From the cell containing the given text, extract its center point as (x, y) coordinate. 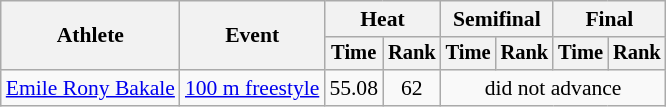
Event (252, 36)
Semifinal (497, 19)
did not advance (554, 88)
Heat (382, 19)
Athlete (90, 36)
55.08 (354, 88)
Final (609, 19)
62 (412, 88)
Emile Rony Bakale (90, 88)
100 m freestyle (252, 88)
